Return [x, y] of the center of cell containing provided text 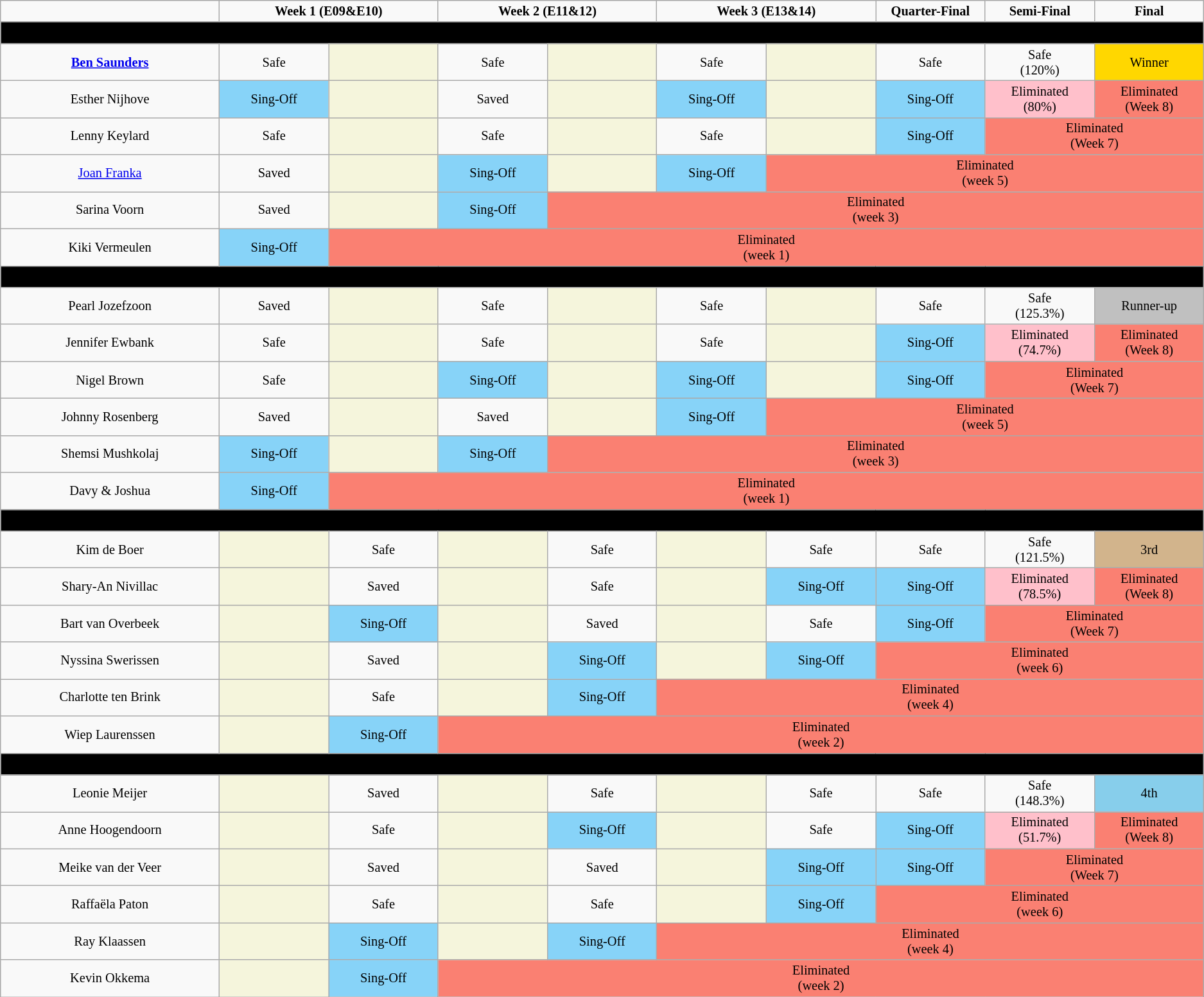
Eliminated(78.5%) [1040, 586]
Ben Saunders [110, 62]
TEAM VAN VELZEN [602, 33]
Safe(125.3%) [1040, 306]
Kiki Vermeulen [110, 247]
Charlotte ten Brink [110, 697]
TEAM ANGELA [602, 520]
Anne Hoogendoorn [110, 830]
4th [1149, 793]
Bart van Overbeek [110, 623]
Nyssina Swerissen [110, 661]
Eliminated(51.7%) [1040, 830]
Week 2 (E11&12) [547, 11]
Ray Klaassen [110, 941]
Leonie Meijer [110, 793]
Pearl Jozefzoon [110, 306]
Week 1 (E09&E10) [329, 11]
Kim de Boer [110, 550]
Final [1149, 11]
Nigel Brown [110, 380]
Eliminated(74.7%) [1040, 343]
Safe(121.5%) [1040, 550]
Wiep Laurenssen [110, 734]
Shemsi Mushkolaj [110, 454]
Quarter-Final [930, 11]
TEAM JEROEN [602, 764]
Winner [1149, 62]
Jennifer Ewbank [110, 343]
Sarina Voorn [110, 210]
Davy & Joshua [110, 491]
Safe(120%) [1040, 62]
TEAM NICK&SIMON [602, 277]
Lenny Keylard [110, 136]
3rd [1149, 550]
Safe(148.3%) [1040, 793]
Eliminated(80%) [1040, 99]
Semi-Final [1040, 11]
Raffaëla Paton [110, 904]
Johnny Rosenberg [110, 417]
Shary-An Nivillac [110, 586]
Kevin Okkema [110, 978]
Week 3 (E13&14) [767, 11]
Meike van der Veer [110, 867]
Esther Nijhove [110, 99]
Joan Franka [110, 173]
Runner-up [1149, 306]
